For the text-containing cell, return its midpoint in [X, Y] coordinate format. 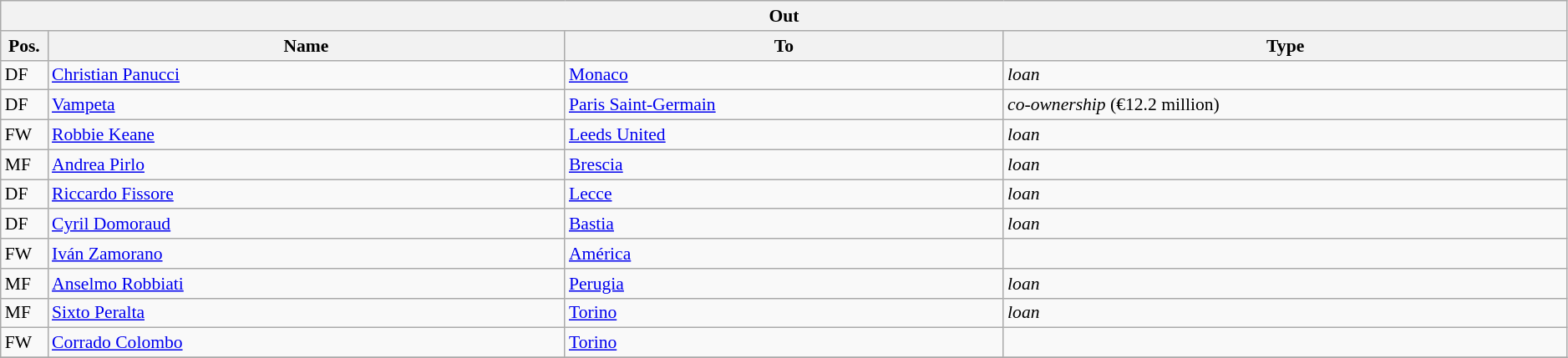
Lecce [784, 194]
Sixto Peralta [306, 313]
Monaco [784, 75]
Corrado Colombo [306, 343]
co-ownership (€12.2 million) [1285, 105]
Name [306, 46]
Vampeta [306, 105]
Pos. [24, 46]
Brescia [784, 164]
Iván Zamorano [306, 254]
To [784, 46]
Riccardo Fissore [306, 194]
América [784, 254]
Anselmo Robbiati [306, 284]
Out [784, 16]
Christian Panucci [306, 75]
Paris Saint-Germain [784, 105]
Bastia [784, 224]
Andrea Pirlo [306, 164]
Type [1285, 46]
Leeds United [784, 135]
Cyril Domoraud [306, 224]
Perugia [784, 284]
Robbie Keane [306, 135]
